Output the [x, y] coordinate of the center of the cell containing the given text.  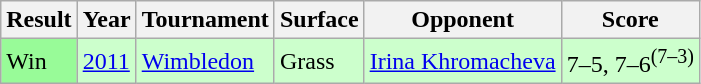
Opponent [462, 20]
Wimbledon [205, 62]
2011 [106, 62]
7–5, 7–6(7–3) [630, 62]
Grass [319, 62]
Irina Khromacheva [462, 62]
Year [106, 20]
Tournament [205, 20]
Win [39, 62]
Score [630, 20]
Result [39, 20]
Surface [319, 20]
